Detect which cell encompasses the target text, then output its [x, y] center coordinate. 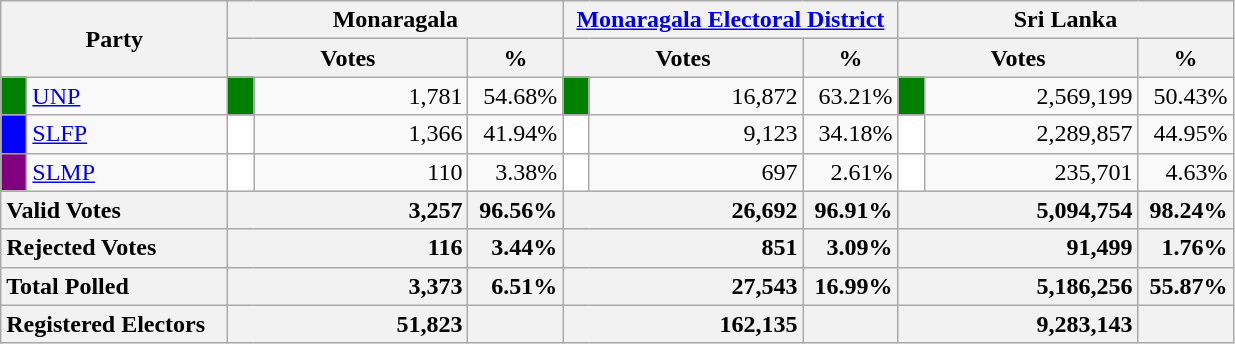
162,135 [683, 324]
5,186,256 [1018, 286]
2,569,199 [1031, 96]
Total Polled [114, 286]
3,257 [348, 210]
96.56% [516, 210]
54.68% [516, 96]
44.95% [1186, 134]
Registered Electors [114, 324]
697 [696, 172]
1,781 [361, 96]
91,499 [1018, 248]
9,123 [696, 134]
3,373 [348, 286]
116 [348, 248]
235,701 [1031, 172]
3.44% [516, 248]
Party [114, 39]
16.99% [850, 286]
98.24% [1186, 210]
Rejected Votes [114, 248]
Monaragala [396, 20]
SLFP [128, 134]
110 [361, 172]
851 [683, 248]
34.18% [850, 134]
63.21% [850, 96]
4.63% [1186, 172]
1.76% [1186, 248]
1,366 [361, 134]
SLMP [128, 172]
55.87% [1186, 286]
50.43% [1186, 96]
UNP [128, 96]
9,283,143 [1018, 324]
6.51% [516, 286]
Sri Lanka [1066, 20]
2.61% [850, 172]
3.38% [516, 172]
2,289,857 [1031, 134]
5,094,754 [1018, 210]
51,823 [348, 324]
27,543 [683, 286]
Monaragala Electoral District [730, 20]
26,692 [683, 210]
41.94% [516, 134]
96.91% [850, 210]
3.09% [850, 248]
Valid Votes [114, 210]
16,872 [696, 96]
